From the cell containing the given text, extract its center point as (X, Y) coordinate. 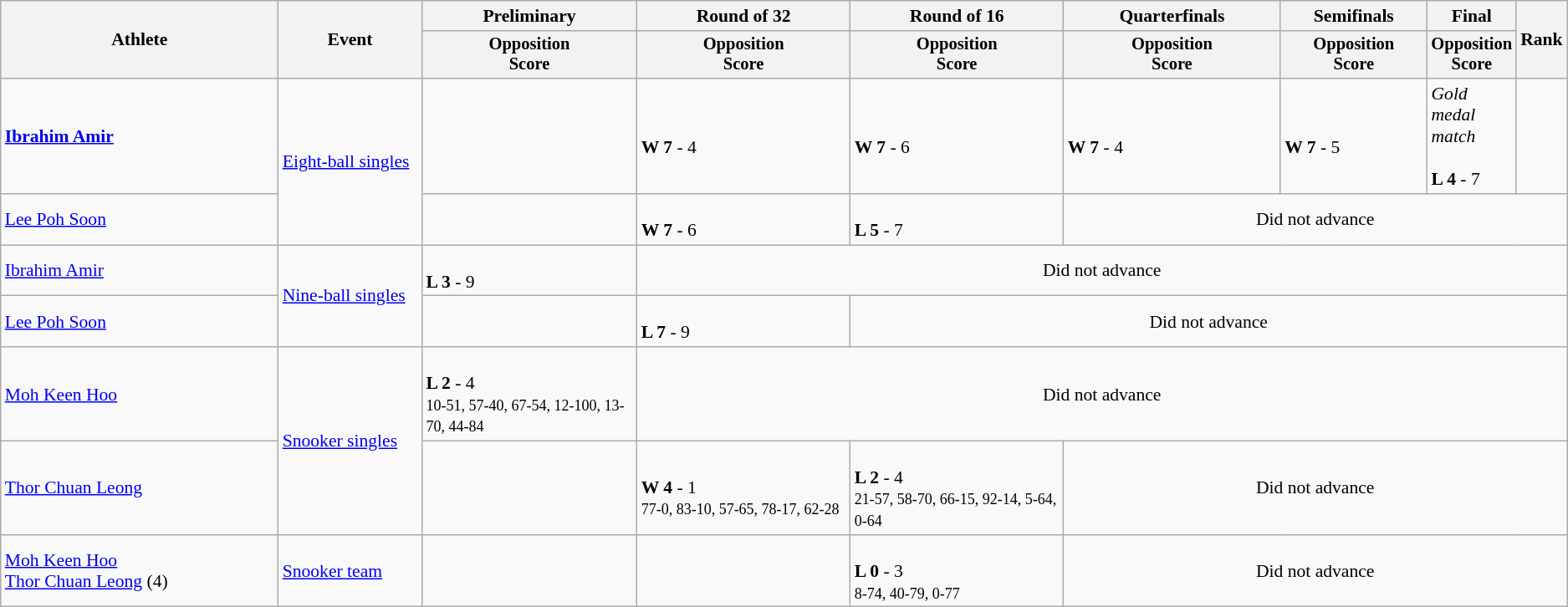
Athlete (140, 40)
Semifinals (1353, 16)
Thor Chuan Leong (140, 488)
Nine-ball singles (350, 296)
W 4 - 177-0, 83-10, 57-65, 78-17, 62-28 (744, 488)
L 2 - 410-51, 57-40, 67-54, 12-100, 13-70, 44-84 (529, 394)
Round of 32 (744, 16)
Quarterfinals (1172, 16)
Rank (1542, 40)
Gold medal matchL 4 - 7 (1472, 136)
Event (350, 40)
L 3 - 9 (529, 271)
W 7 - 5 (1353, 136)
Final (1472, 16)
Moh Keen Hoo (140, 394)
Snooker singles (350, 441)
L 7 - 9 (744, 321)
L 5 - 7 (957, 219)
L 2 - 421-57, 58-70, 66-15, 92-14, 5-64, 0-64 (957, 488)
Eight-ball singles (350, 162)
Preliminary (529, 16)
Round of 16 (957, 16)
